Capture the cell that displays the provided text and extract its (x, y) central coordinate. 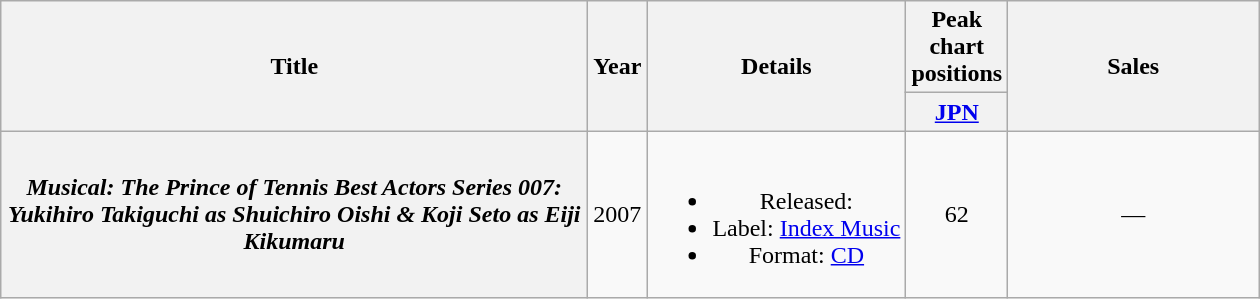
Peak chart positions (957, 47)
— (1134, 214)
Sales (1134, 66)
2007 (618, 214)
JPN (957, 112)
Year (618, 66)
Title (294, 66)
Released: Label: Index MusicFormat: CD (776, 214)
62 (957, 214)
Details (776, 66)
Musical: The Prince of Tennis Best Actors Series 007: Yukihiro Takiguchi as Shuichiro Oishi & Koji Seto as Eiji Kikumaru (294, 214)
